Detect which cell encompasses the target text, then output its (X, Y) center coordinate. 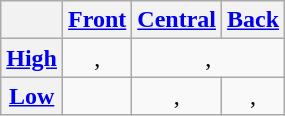
Front (98, 20)
Central (177, 20)
High (32, 58)
Back (254, 20)
Low (32, 96)
